Detect which cell encompasses the target text, then output its (x, y) center coordinate. 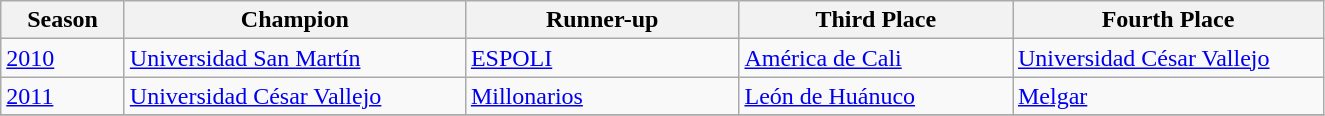
León de Huánuco (876, 96)
Fourth Place (1168, 20)
2011 (63, 96)
Melgar (1168, 96)
Universidad San Martín (294, 58)
2010 (63, 58)
Third Place (876, 20)
Millonarios (602, 96)
Runner-up (602, 20)
ESPOLI (602, 58)
América de Cali (876, 58)
Champion (294, 20)
Season (63, 20)
